Scan for the cell matching the given text and deliver its (x, y) coordinate at center. 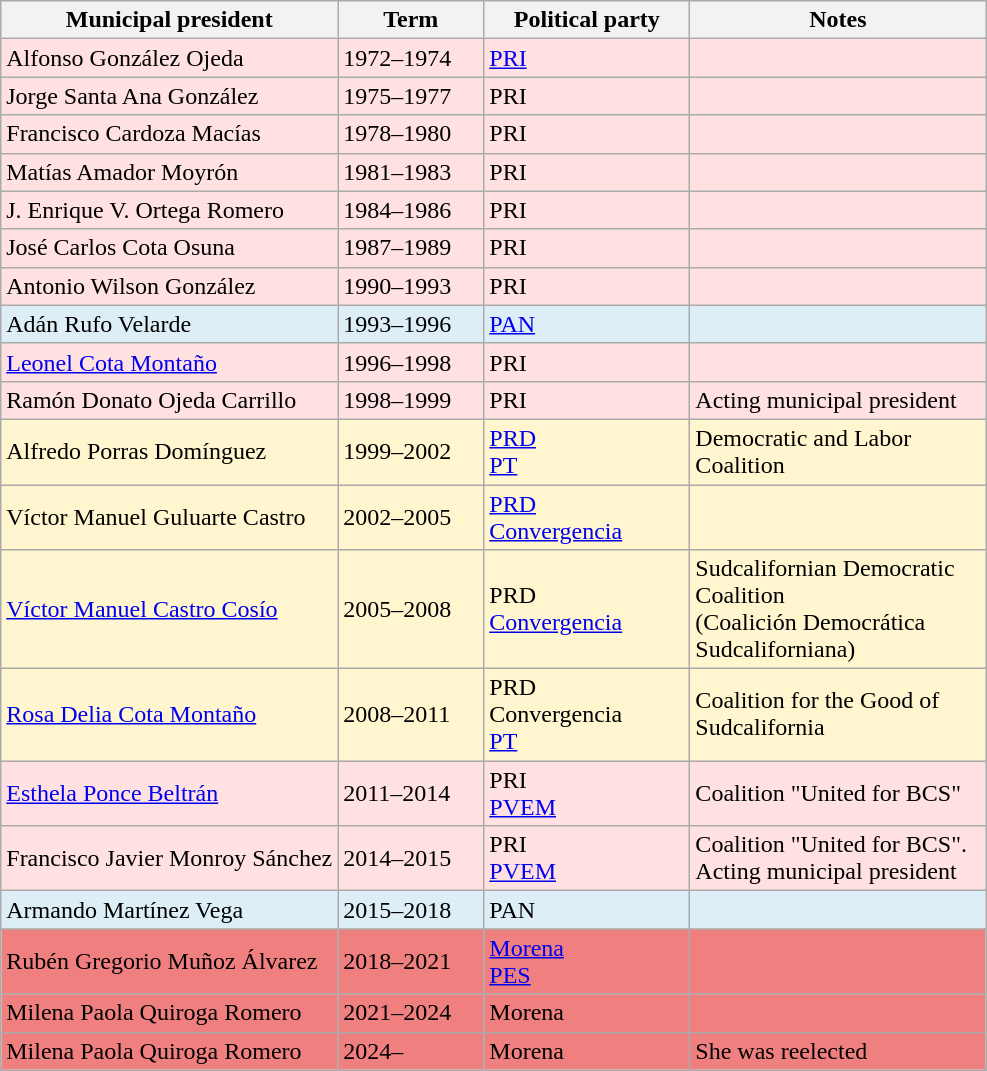
Democratic and Labor Coalition (838, 452)
Francisco Cardoza Macías (170, 134)
2011–2014 (411, 794)
PRD Convergencia PT (587, 715)
Víctor Manuel Castro Cosío (170, 610)
Víctor Manuel Guluarte Castro (170, 516)
1972–1974 (411, 58)
1993–1996 (411, 324)
Sudcalifornian Democratic Coalition (Coalición Democrática Sudcaliforniana) (838, 610)
PRD PT (587, 452)
Antonio Wilson González (170, 286)
2002–2005 (411, 516)
1990–1993 (411, 286)
Francisco Javier Monroy Sánchez (170, 858)
Political party (587, 20)
1996–1998 (411, 362)
2024– (411, 1051)
Municipal president (170, 20)
Rosa Delia Cota Montaño (170, 715)
Ramón Donato Ojeda Carrillo (170, 400)
She was reelected (838, 1051)
Esthela Ponce Beltrán (170, 794)
2014–2015 (411, 858)
2005–2008 (411, 610)
2015–2018 (411, 910)
Rubén Gregorio Muñoz Álvarez (170, 962)
José Carlos Cota Osuna (170, 248)
Morena PES (587, 962)
2008–2011 (411, 715)
J. Enrique V. Ortega Romero (170, 210)
2021–2024 (411, 1013)
1984–1986 (411, 210)
Jorge Santa Ana González (170, 96)
Coalition "United for BCS" (838, 794)
Acting municipal president (838, 400)
Term (411, 20)
Matías Amador Moyrón (170, 172)
Alfonso González Ojeda (170, 58)
1987–1989 (411, 248)
Armando Martínez Vega (170, 910)
1978–1980 (411, 134)
Adán Rufo Velarde (170, 324)
1975–1977 (411, 96)
Alfredo Porras Domínguez (170, 452)
1999–2002 (411, 452)
Leonel Cota Montaño (170, 362)
Coalition for the Good of Sudcalifornia (838, 715)
1998–1999 (411, 400)
Notes (838, 20)
1981–1983 (411, 172)
Coalition "United for BCS". Acting municipal president (838, 858)
2018–2021 (411, 962)
